From the cell containing the given text, extract its center point as [X, Y] coordinate. 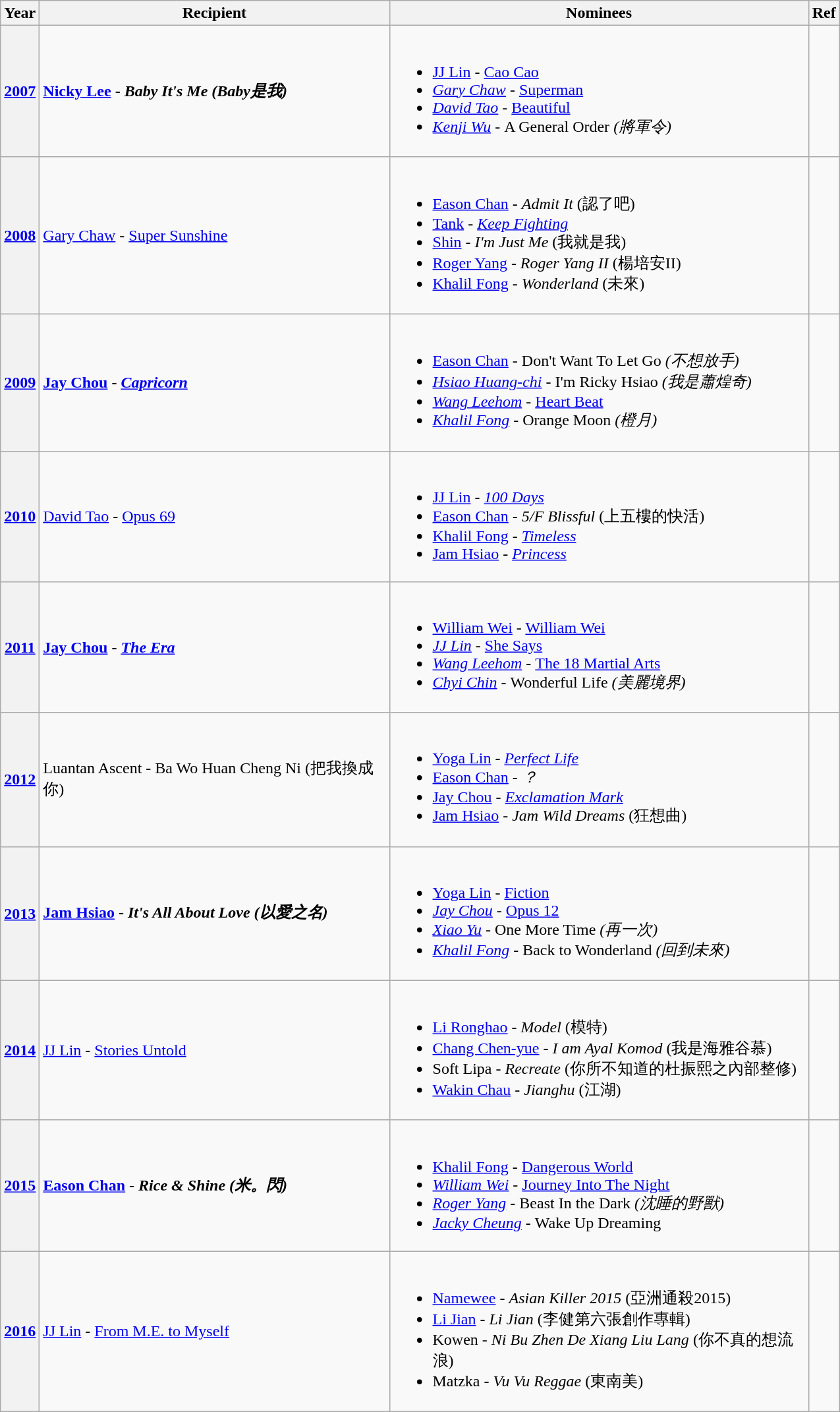
2007 [20, 91]
2010 [20, 517]
JJ Lin - 100 DaysEason Chan - 5/F Blissful (上五樓的快活)Khalil Fong - TimelessJam Hsiao - Princess [599, 517]
Gary Chaw - Super Sunshine [215, 235]
Eason Chan - Admit It (認了吧)Tank - Keep FightingShin - I'm Just Me (我就是我)Roger Yang - Roger Yang II (楊培安II)Khalil Fong - Wonderland (未來) [599, 235]
William Wei - William WeiJJ Lin - She SaysWang Leehom - The 18 Martial ArtsChyi Chin - Wonderful Life (美麗境界) [599, 647]
Namewee - Asian Killer 2015 (亞洲通殺2015)Li Jian - Li Jian (李健第六張創作專輯)Kowen - Ni Bu Zhen De Xiang Liu Lang (你不真的想流浪)Matzka - Vu Vu Reggae (東南美) [599, 1332]
Jay Chou - The Era [215, 647]
Jam Hsiao - It's All About Love (以愛之名) [215, 914]
Li Ronghao - Model (模特)Chang Chen-yue - I am Ayal Komod (我是海雅谷慕)Soft Lipa - Recreate (你所不知道的杜振熙之內部整修)Wakin Chau - Jianghu (江湖) [599, 1050]
Eason Chan - Rice & Shine (米。閃) [215, 1185]
Khalil Fong - Dangerous WorldWilliam Wei - Journey Into The NightRoger Yang - Beast In the Dark (沈睡的野獸)Jacky Cheung - Wake Up Dreaming [599, 1185]
Yoga Lin - Perfect LifeEason Chan - ？Jay Chou - Exclamation MarkJam Hsiao - Jam Wild Dreams (狂想曲) [599, 779]
Nicky Lee - Baby It's Me (Baby是我) [215, 91]
Yoga Lin - FictionJay Chou - Opus 12Xiao Yu - One More Time (再一次)Khalil Fong - Back to Wonderland (回到未來) [599, 914]
2014 [20, 1050]
Nominees [599, 13]
JJ Lin - Cao CaoGary Chaw - SupermanDavid Tao - BeautifulKenji Wu - A General Order (將軍令) [599, 91]
Luantan Ascent - Ba Wo Huan Cheng Ni (把我換成你) [215, 779]
2009 [20, 382]
Recipient [215, 13]
Jay Chou - Capricorn [215, 382]
2015 [20, 1185]
Eason Chan - Don't Want To Let Go (不想放手)Hsiao Huang-chi - I'm Ricky Hsiao (我是蕭煌奇)Wang Leehom - Heart BeatKhalil Fong - Orange Moon (橙月) [599, 382]
2011 [20, 647]
JJ Lin - From M.E. to Myself [215, 1332]
2012 [20, 779]
Ref [824, 13]
Year [20, 13]
2008 [20, 235]
JJ Lin - Stories Untold [215, 1050]
2013 [20, 914]
2016 [20, 1332]
David Tao - Opus 69 [215, 517]
